Return the (x, y) coordinate for the center point of the cell that contains the specified text.  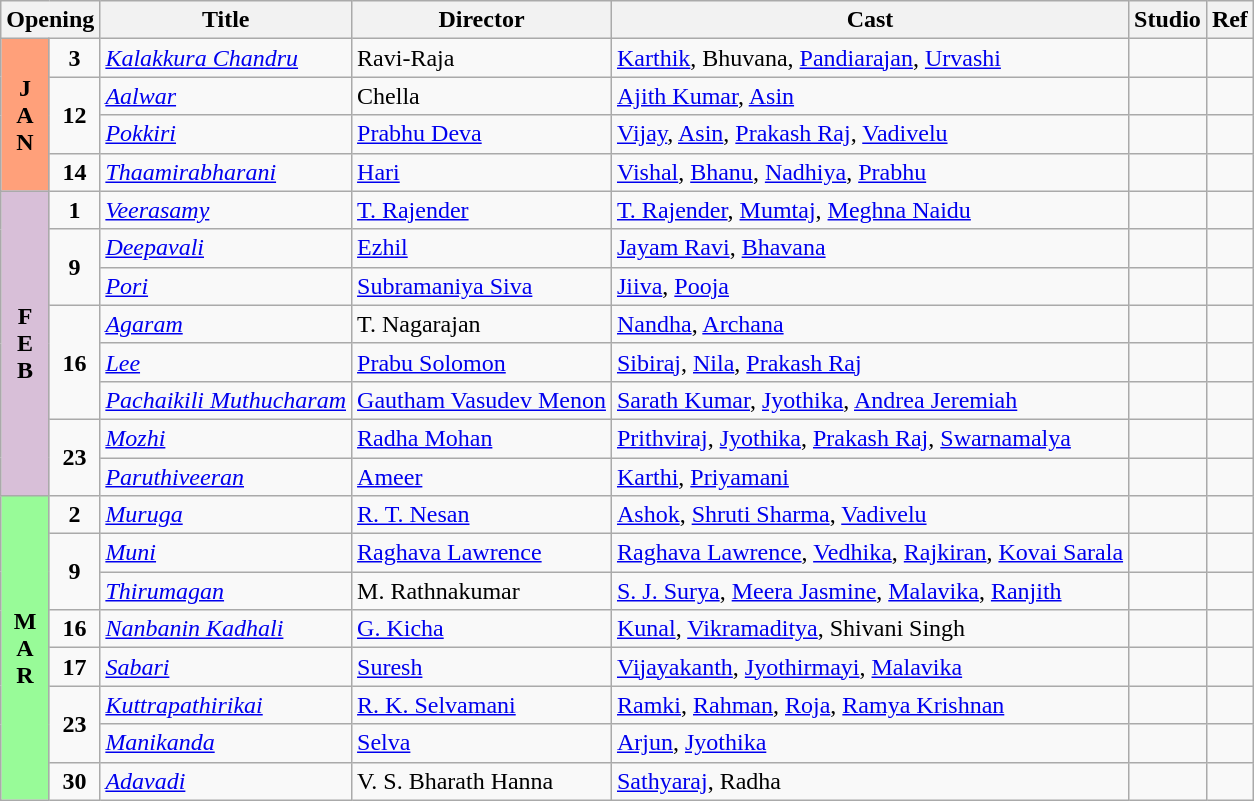
T. Rajender (482, 210)
Raghava Lawrence (482, 553)
30 (74, 781)
3 (74, 58)
Raghava Lawrence, Vedhika, Rajkiran, Kovai Sarala (870, 553)
Jayam Ravi, Bhavana (870, 248)
Lee (226, 362)
Paruthiveeran (226, 477)
12 (74, 115)
Gautham Vasudev Menon (482, 400)
2 (74, 515)
Nanbanin Kadhali (226, 629)
Selva (482, 743)
FEB (26, 343)
Karthi, Priyamani (870, 477)
S. J. Surya, Meera Jasmine, Malavika, Ranjith (870, 591)
14 (74, 172)
MAR (26, 648)
Thaamirabharani (226, 172)
T. Rajender, Mumtaj, Meghna Naidu (870, 210)
Prabu Solomon (482, 362)
Veerasamy (226, 210)
Opening (50, 20)
Kunal, Vikramaditya, Shivani Singh (870, 629)
Pokkiri (226, 134)
Vishal, Bhanu, Nadhiya, Prabhu (870, 172)
Aalwar (226, 96)
Nandha, Archana (870, 324)
Deepavali (226, 248)
Vijay, Asin, Prakash Raj, Vadivelu (870, 134)
Pori (226, 286)
Jiiva, Pooja (870, 286)
Title (226, 20)
Kalakkura Chandru (226, 58)
Director (482, 20)
Vijayakanth, Jyothirmayi, Malavika (870, 667)
Ravi-Raja (482, 58)
R. T. Nesan (482, 515)
Thirumagan (226, 591)
Sarath Kumar, Jyothika, Andrea Jeremiah (870, 400)
JAN (26, 115)
Suresh (482, 667)
17 (74, 667)
Muni (226, 553)
Cast (870, 20)
Prabhu Deva (482, 134)
Hari (482, 172)
Sabari (226, 667)
Prithviraj, Jyothika, Prakash Raj, Swarnamalya (870, 438)
Pachaikili Muthucharam (226, 400)
Sathyaraj, Radha (870, 781)
R. K. Selvamani (482, 705)
T. Nagarajan (482, 324)
Sibiraj, Nila, Prakash Raj (870, 362)
Subramaniya Siva (482, 286)
Agaram (226, 324)
Radha Mohan (482, 438)
Ezhil (482, 248)
Manikanda (226, 743)
Ajith Kumar, Asin (870, 96)
Muruga (226, 515)
Karthik, Bhuvana, Pandiarajan, Urvashi (870, 58)
Ramki, Rahman, Roja, Ramya Krishnan (870, 705)
M. Rathnakumar (482, 591)
Studio (1168, 20)
Mozhi (226, 438)
Ameer (482, 477)
Ref (1230, 20)
Ashok, Shruti Sharma, Vadivelu (870, 515)
Adavadi (226, 781)
Arjun, Jyothika (870, 743)
Kuttrapathirikai (226, 705)
Chella (482, 96)
V. S. Bharath Hanna (482, 781)
G. Kicha (482, 629)
1 (74, 210)
